Detect which cell encompasses the target text, then output its (x, y) center coordinate. 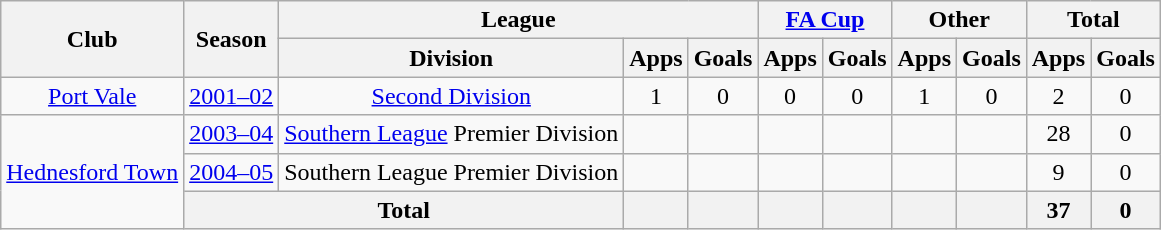
Other (959, 20)
League (518, 20)
Division (452, 58)
37 (1058, 210)
2003–04 (232, 134)
2001–02 (232, 96)
Hednesford Town (92, 172)
2 (1058, 96)
28 (1058, 134)
Season (232, 39)
Club (92, 39)
2004–05 (232, 172)
Second Division (452, 96)
9 (1058, 172)
FA Cup (825, 20)
Port Vale (92, 96)
